Identify which cell holds the provided text, then report its [X, Y] central coordinate. 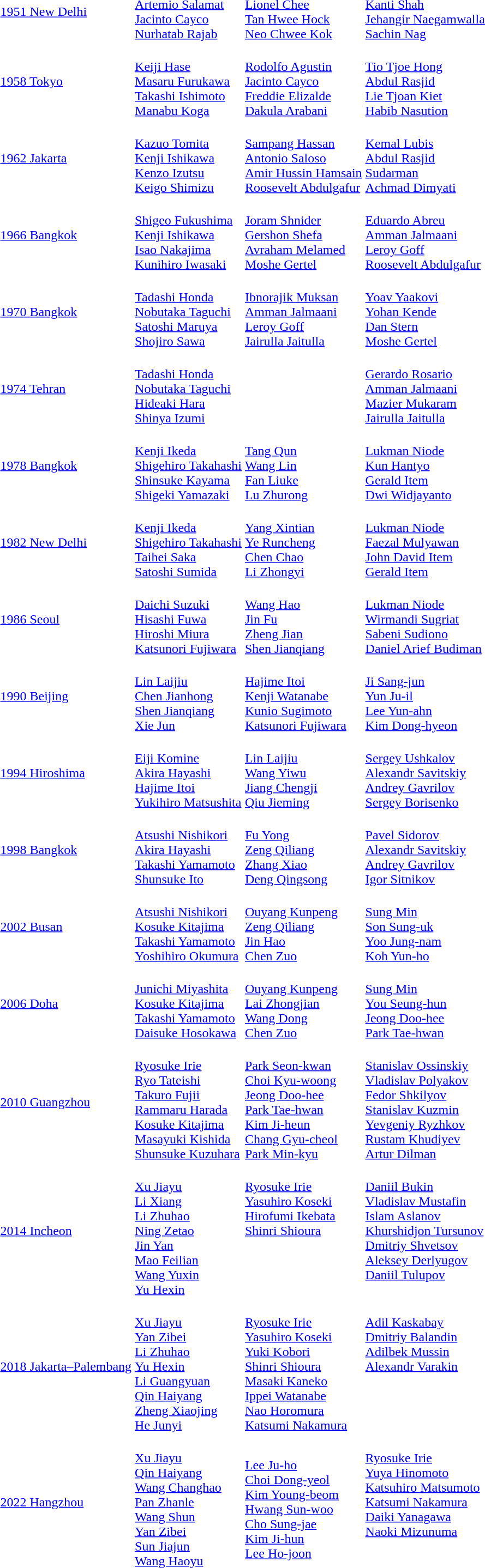
Tadashi HondaNobutaka TaguchiSatoshi MaruyaShojiro Sawa [189, 312]
Ryosuke IrieYasuhiro KosekiHirofumi IkebataShinri Shioura [303, 1231]
Sampang HassanAntonio SalosoAmir Hussin HamsainRoosevelt Abdulgafur [303, 158]
Xu JiayuYan ZibeiLi ZhuhaoYu HexinLi GuangyuanQin HaiyangZheng XiaojingHe Junyi [189, 1366]
Ibnorajik MuksanAmman JalmaaniLeroy GoffJairulla Jaitulla [303, 312]
Atsushi NishikoriAkira HayashiTakashi YamamotoShunsuke Ito [189, 850]
Ryosuke IrieRyo TateishiTakuro FujiiRammaru HaradaKosuke KitajimaMasayuki KishidaShunsuke Kuzuhara [189, 1102]
Ouyang KunpengLai ZhongjianWang DongChen Zuo [303, 1003]
Xu JiayuLi XiangLi ZhuhaoNing ZetaoJin YanMao FeilianWang YuxinYu Hexin [189, 1231]
Ouyang KunpengZeng QiliangJin HaoChen Zuo [303, 927]
Yang XintianYe RunchengChen ChaoLi Zhongyi [303, 542]
Kazuo TomitaKenji IshikawaKenzo IzutsuKeigo Shimizu [189, 158]
Kenji IkedaShigehiro TakahashiShinsuke KayamaShigeki Yamazaki [189, 465]
Eiji KomineAkira HayashiHajime ItoiYukihiro Matsushita [189, 773]
Daichi SuzukiHisashi FuwaHiroshi MiuraKatsunori Fujiwara [189, 619]
Hajime ItoiKenji WatanabeKunio SugimotoKatsunori Fujiwara [303, 696]
Lin LaijiuChen JianhongShen JianqiangXie Jun [189, 696]
Fu YongZeng QiliangZhang XiaoDeng Qingsong [303, 850]
Tang QunWang LinFan LiukeLu Zhurong [303, 465]
Park Seon-kwanChoi Kyu-woongJeong Doo-heePark Tae-hwanKim Ji-heunChang Gyu-cheolPark Min-kyu [303, 1102]
Keiji HaseMasaru FurukawaTakashi IshimotoManabu Koga [189, 81]
Tadashi HondaNobutaka TaguchiHideaki HaraShinya Izumi [189, 389]
Lin LaijiuWang YiwuJiang ChengjiQiu Jieming [303, 773]
Wang HaoJin FuZheng JianShen Jianqiang [303, 619]
Joram ShniderGershon ShefaAvraham MelamedMoshe Gertel [303, 235]
Shigeo FukushimaKenji IshikawaIsao NakajimaKunihiro Iwasaki [189, 235]
Kenji IkedaShigehiro TakahashiTaihei SakaSatoshi Sumida [189, 542]
Rodolfo AgustinJacinto CaycoFreddie ElizaldeDakula Arabani [303, 81]
Atsushi NishikoriKosuke KitajimaTakashi YamamotoYoshihiro Okumura [189, 927]
Ryosuke IrieYasuhiro KosekiYuki KoboriShinri ShiouraMasaki KanekoIppei WatanabeNao HoromuraKatsumi Nakamura [303, 1366]
Junichi MiyashitaKosuke KitajimaTakashi YamamotoDaisuke Hosokawa [189, 1003]
